Extract the [X, Y] coordinate from the center of the cell holding the provided text.  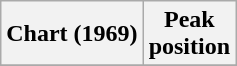
Peakposition [189, 34]
Chart (1969) [72, 34]
